Extract the (x, y) coordinate from the center of the cell holding the provided text.  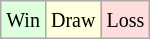
Draw (72, 20)
Win (24, 20)
Loss (126, 20)
